Output the (X, Y) coordinate of the center of the cell containing the given text.  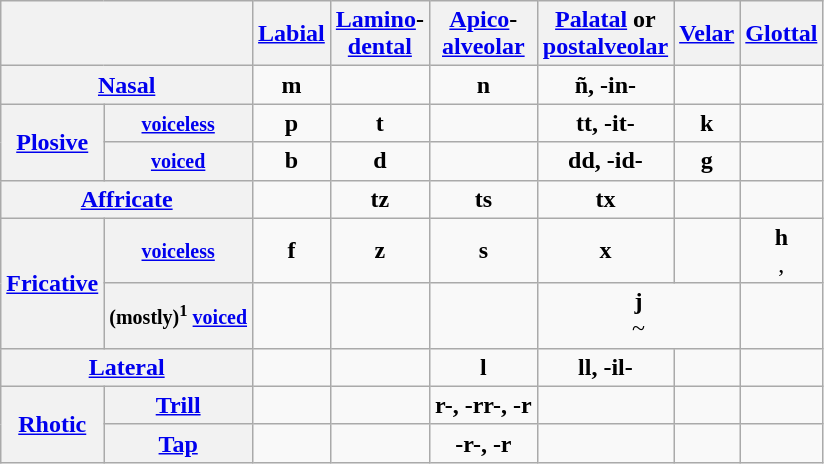
t (380, 123)
b (292, 161)
Lamino-dental (380, 34)
z (380, 250)
p (292, 123)
tx (605, 199)
(mostly)1 voiced (178, 316)
Palatal orpostalveolar (605, 34)
l (483, 367)
Apico-alveolar (483, 34)
k (707, 123)
Plosive (52, 142)
Affricate (127, 199)
r-, -rr-, -r (483, 405)
ts (483, 199)
s (483, 250)
Trill (178, 405)
tz (380, 199)
m (292, 85)
d (380, 161)
n (483, 85)
h, (782, 250)
Nasal (127, 85)
-r-, -r (483, 443)
Rhotic (52, 424)
voiced (178, 161)
Labial (292, 34)
tt, -it- (605, 123)
j~ (638, 316)
x (605, 250)
Glottal (782, 34)
ñ, -in- (605, 85)
Lateral (127, 367)
g (707, 161)
Tap (178, 443)
Fricative (52, 283)
f (292, 250)
Velar (707, 34)
dd, -id- (605, 161)
ll, -il- (605, 367)
